Return [X, Y] of the center of cell containing provided text 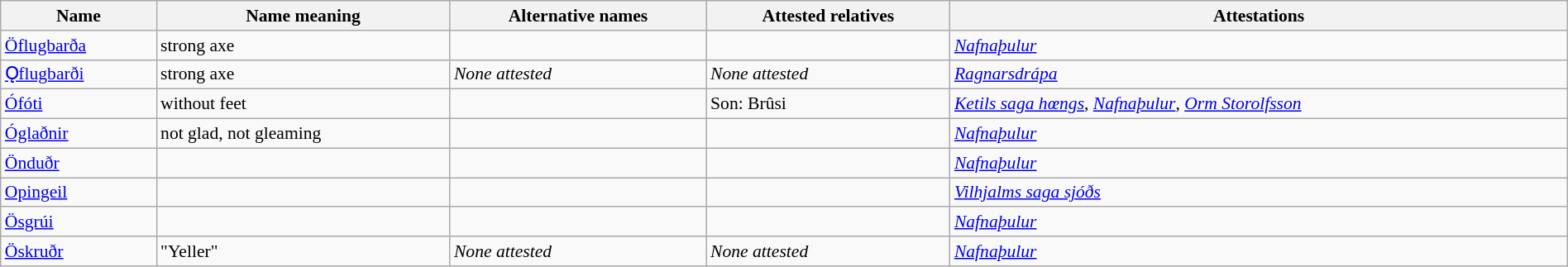
Ǫflugbarði [79, 74]
Name [79, 16]
Attested relatives [829, 16]
Öflugbarða [79, 45]
Name meaning [303, 16]
Vilhjalms saga sjóðs [1259, 193]
Ösgrúi [79, 222]
Opingeil [79, 193]
Ketils saga hœngs, Nafnaþulur, Orm Storolfsson [1259, 104]
without feet [303, 104]
Attestations [1259, 16]
Ófóti [79, 104]
"Yeller" [303, 251]
Óglaðnir [79, 134]
Ragnarsdrápa [1259, 74]
Öskruðr [79, 251]
Önduðr [79, 163]
Alternative names [578, 16]
not glad, not gleaming [303, 134]
Son: Brûsi [829, 104]
